Scan for the cell matching the given text and deliver its (x, y) coordinate at center. 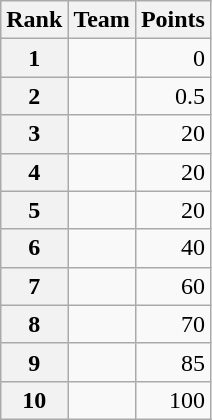
1 (34, 58)
Rank (34, 20)
Points (172, 20)
60 (172, 286)
0.5 (172, 96)
85 (172, 362)
70 (172, 324)
6 (34, 248)
4 (34, 172)
40 (172, 248)
10 (34, 400)
0 (172, 58)
7 (34, 286)
100 (172, 400)
Team (102, 20)
8 (34, 324)
3 (34, 134)
2 (34, 96)
5 (34, 210)
9 (34, 362)
